Return the (x, y) coordinate for the center point of the cell that contains the specified text.  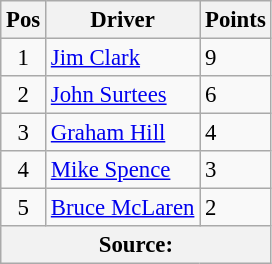
1 (24, 58)
Graham Hill (123, 133)
5 (24, 208)
Bruce McLaren (123, 208)
Mike Spence (123, 170)
John Surtees (123, 95)
Driver (123, 20)
9 (236, 58)
6 (236, 95)
Source: (136, 245)
Pos (24, 20)
Jim Clark (123, 58)
Points (236, 20)
